From the cell containing the given text, extract its center point as (x, y) coordinate. 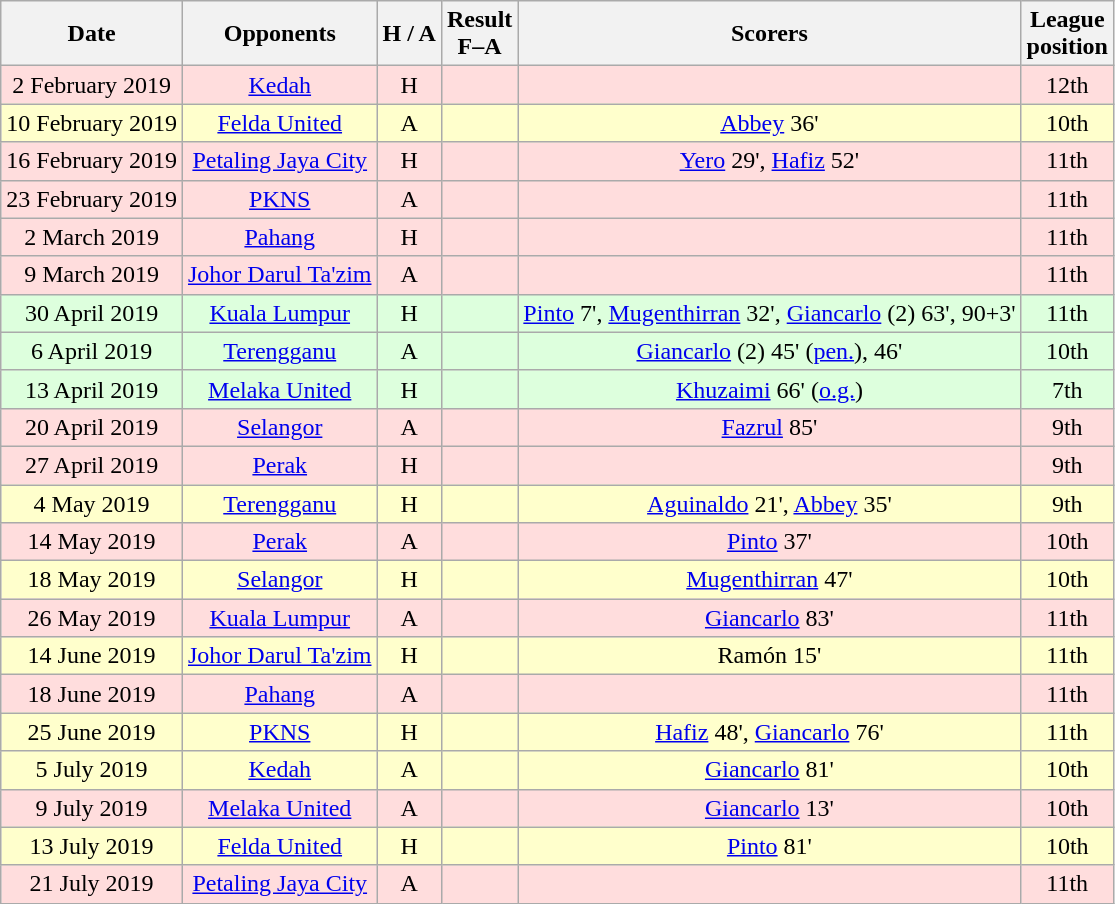
14 May 2019 (92, 542)
Giancarlo (2) 45' (pen.), 46' (770, 351)
Aguinaldo 21', Abbey 35' (770, 503)
12th (1067, 85)
26 May 2019 (92, 618)
Ramón 15' (770, 656)
4 May 2019 (92, 503)
7th (1067, 389)
Yero 29', Hafiz 52' (770, 161)
13 July 2019 (92, 846)
10 February 2019 (92, 123)
H / A (409, 34)
16 February 2019 (92, 161)
18 May 2019 (92, 580)
Abbey 36' (770, 123)
21 July 2019 (92, 884)
6 April 2019 (92, 351)
ResultF–A (479, 34)
Fazrul 85' (770, 427)
Date (92, 34)
25 June 2019 (92, 732)
2 March 2019 (92, 237)
20 April 2019 (92, 427)
Giancarlo 81' (770, 770)
Giancarlo 13' (770, 808)
Pinto 81' (770, 846)
2 February 2019 (92, 85)
18 June 2019 (92, 694)
5 July 2019 (92, 770)
23 February 2019 (92, 199)
14 June 2019 (92, 656)
Opponents (280, 34)
9 March 2019 (92, 275)
30 April 2019 (92, 313)
Pinto 7', Mugenthirran 32', Giancarlo (2) 63', 90+3' (770, 313)
Pinto 37' (770, 542)
Mugenthirran 47' (770, 580)
Scorers (770, 34)
Leagueposition (1067, 34)
9 July 2019 (92, 808)
13 April 2019 (92, 389)
Giancarlo 83' (770, 618)
Khuzaimi 66' (o.g.) (770, 389)
27 April 2019 (92, 465)
Hafiz 48', Giancarlo 76' (770, 732)
